Search for the cell housing the specified text and yield its (X, Y) center coordinate. 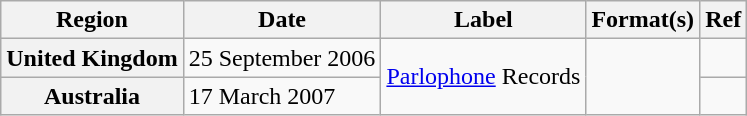
Label (484, 20)
United Kingdom (92, 58)
25 September 2006 (282, 58)
Date (282, 20)
17 March 2007 (282, 96)
Region (92, 20)
Format(s) (643, 20)
Ref (724, 20)
Parlophone Records (484, 77)
Australia (92, 96)
